Extract the [x, y] coordinate from the center of the cell holding the provided text.  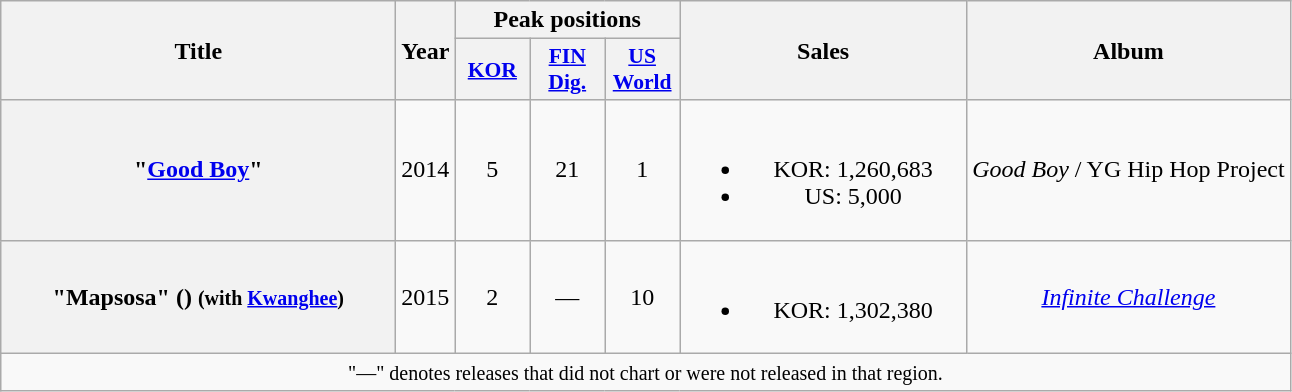
KOR: 1,302,380 [824, 296]
"Mapsosa" () (with Kwanghee) [198, 296]
Good Boy / YG Hip Hop Project [1128, 170]
21 [568, 170]
KOR [492, 70]
"Good Boy" [198, 170]
— [568, 296]
2015 [426, 296]
10 [642, 296]
1 [642, 170]
2014 [426, 170]
Sales [824, 50]
KOR: 1,260,683US: 5,000 [824, 170]
Infinite Challenge [1128, 296]
Album [1128, 50]
Title [198, 50]
5 [492, 170]
FIN Dig. [568, 70]
US World [642, 70]
2 [492, 296]
Peak positions [568, 20]
"—" denotes releases that did not chart or were not released in that region. [646, 372]
Year [426, 50]
